Identify which cell holds the provided text, then report its [x, y] central coordinate. 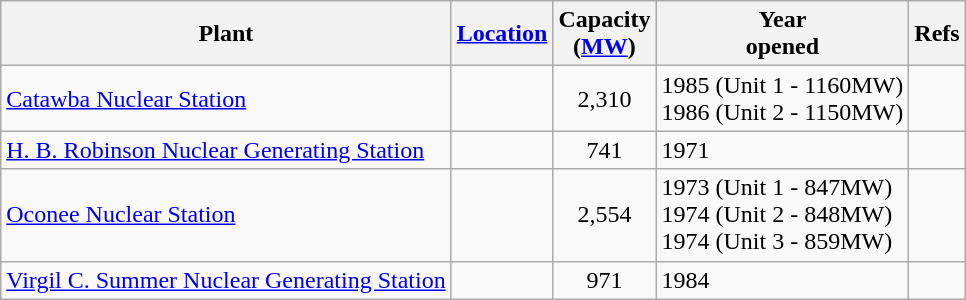
1985 (Unit 1 - 1160MW)1986 (Unit 2 - 1150MW) [782, 98]
Plant [226, 34]
Capacity(MW) [604, 34]
Oconee Nuclear Station [226, 215]
Catawba Nuclear Station [226, 98]
971 [604, 280]
Location [502, 34]
741 [604, 150]
2,554 [604, 215]
1973 (Unit 1 - 847MW)1974 (Unit 2 - 848MW)1974 (Unit 3 - 859MW) [782, 215]
Virgil C. Summer Nuclear Generating Station [226, 280]
2,310 [604, 98]
1984 [782, 280]
H. B. Robinson Nuclear Generating Station [226, 150]
1971 [782, 150]
Yearopened [782, 34]
Refs [937, 34]
